Output the [X, Y] coordinate of the center of the cell containing the given text.  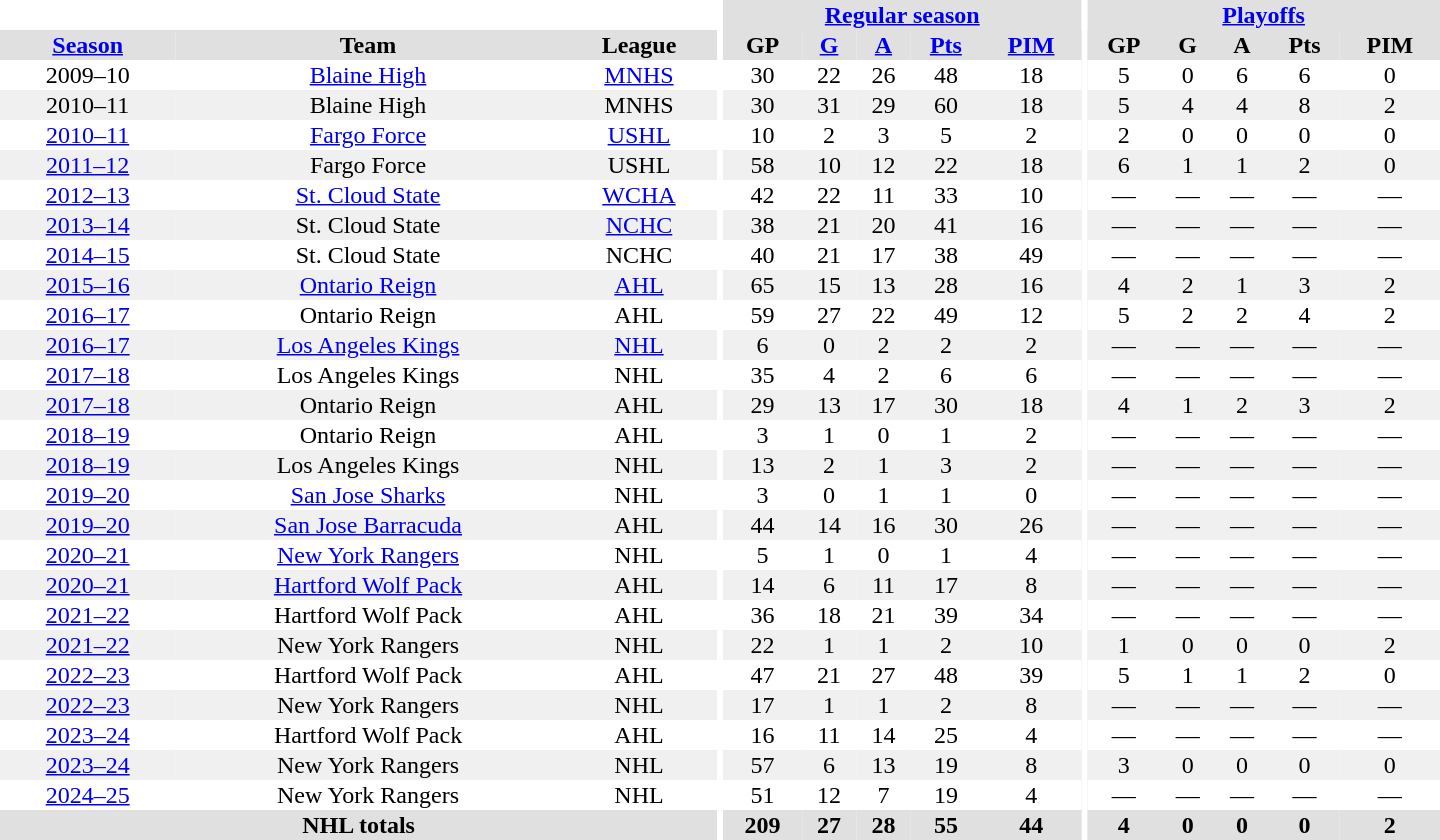
40 [762, 255]
31 [829, 105]
Regular season [902, 15]
25 [946, 735]
57 [762, 765]
2012–13 [88, 195]
2024–25 [88, 795]
20 [883, 225]
2015–16 [88, 285]
41 [946, 225]
33 [946, 195]
209 [762, 825]
58 [762, 165]
35 [762, 375]
42 [762, 195]
Playoffs [1264, 15]
NHL totals [358, 825]
15 [829, 285]
Team [368, 45]
59 [762, 315]
2013–14 [88, 225]
51 [762, 795]
League [640, 45]
60 [946, 105]
San Jose Barracuda [368, 525]
2011–12 [88, 165]
65 [762, 285]
36 [762, 615]
Season [88, 45]
2009–10 [88, 75]
55 [946, 825]
WCHA [640, 195]
7 [883, 795]
2014–15 [88, 255]
San Jose Sharks [368, 495]
47 [762, 675]
34 [1031, 615]
